Pinpoint the cell where the given text exists, returning its [x, y] midpoint coordinate. 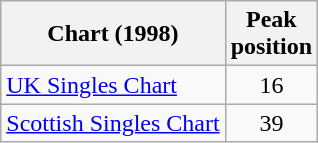
Scottish Singles Chart [113, 123]
16 [271, 85]
Peakposition [271, 34]
39 [271, 123]
UK Singles Chart [113, 85]
Chart (1998) [113, 34]
